Return the (X, Y) coordinate for the center point of the cell that contains the specified text.  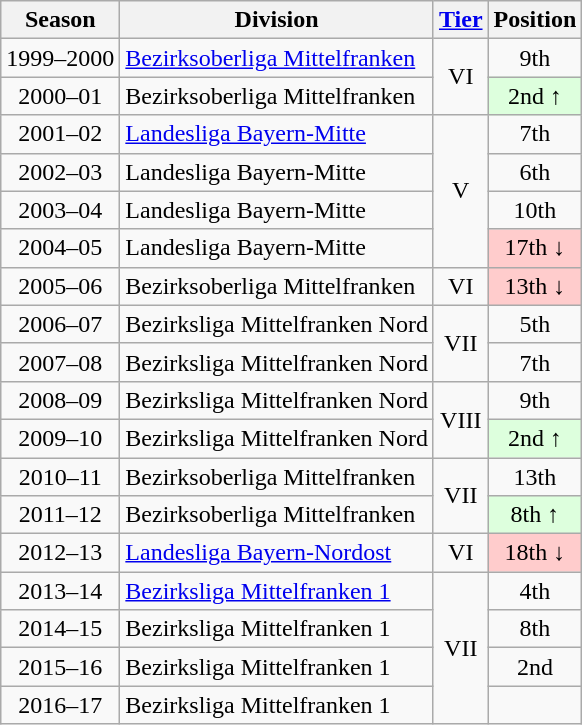
2005–06 (60, 286)
2009–10 (60, 438)
1999–2000 (60, 58)
2nd (535, 667)
6th (535, 172)
8th ↑ (535, 515)
17th ↓ (535, 248)
2011–12 (60, 515)
2016–17 (60, 705)
2006–07 (60, 324)
13th ↓ (535, 286)
2008–09 (60, 400)
2015–16 (60, 667)
Division (277, 20)
2010–11 (60, 477)
2012–13 (60, 553)
5th (535, 324)
2001–02 (60, 134)
Season (60, 20)
2007–08 (60, 362)
V (460, 191)
4th (535, 591)
2003–04 (60, 210)
2002–03 (60, 172)
Position (535, 20)
2000–01 (60, 96)
Landesliga Bayern-Nordost (277, 553)
10th (535, 210)
18th ↓ (535, 553)
2013–14 (60, 591)
8th (535, 629)
VIII (460, 419)
2004–05 (60, 248)
2014–15 (60, 629)
13th (535, 477)
Tier (460, 20)
